Capture the cell that displays the provided text and extract its (X, Y) central coordinate. 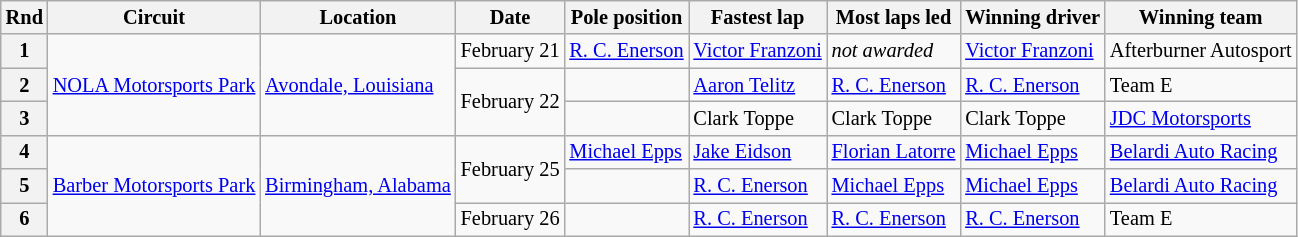
Aaron Telitz (758, 85)
February 22 (510, 102)
Birmingham, Alabama (358, 186)
February 25 (510, 168)
2 (24, 85)
Winning team (1200, 17)
Avondale, Louisiana (358, 84)
Fastest lap (758, 17)
February 26 (510, 219)
Location (358, 17)
Date (510, 17)
February 21 (510, 51)
Florian Latorre (894, 152)
Winning driver (1032, 17)
Circuit (154, 17)
Pole position (626, 17)
Jake Eidson (758, 152)
5 (24, 186)
NOLA Motorsports Park (154, 84)
not awarded (894, 51)
Afterburner Autosport (1200, 51)
Rnd (24, 17)
Most laps led (894, 17)
JDC Motorsports (1200, 118)
3 (24, 118)
4 (24, 152)
6 (24, 219)
1 (24, 51)
Barber Motorsports Park (154, 186)
